Scan for the cell matching the given text and deliver its [X, Y] coordinate at center. 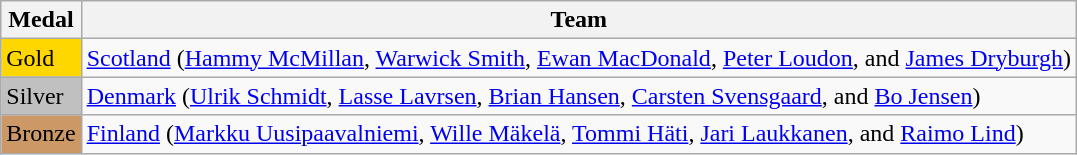
Bronze [41, 134]
Silver [41, 96]
Gold [41, 58]
Denmark (Ulrik Schmidt, Lasse Lavrsen, Brian Hansen, Carsten Svensgaard, and Bo Jensen) [578, 96]
Team [578, 20]
Scotland (Hammy McMillan, Warwick Smith, Ewan MacDonald, Peter Loudon, and James Dryburgh) [578, 58]
Medal [41, 20]
Finland (Markku Uusipaavalniemi, Wille Mäkelä, Tommi Häti, Jari Laukkanen, and Raimo Lind) [578, 134]
